Locate the cell with the specified text and output its (X, Y) center coordinate. 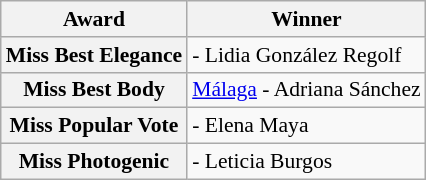
- Leticia Burgos (306, 162)
- Lidia González Regolf (306, 55)
- Elena Maya (306, 126)
Miss Popular Vote (94, 126)
Award (94, 19)
Miss Photogenic (94, 162)
Winner (306, 19)
Miss Best Body (94, 90)
Málaga - Adriana Sánchez (306, 90)
Miss Best Elegance (94, 55)
